Pinpoint the cell where the given text exists, returning its (X, Y) midpoint coordinate. 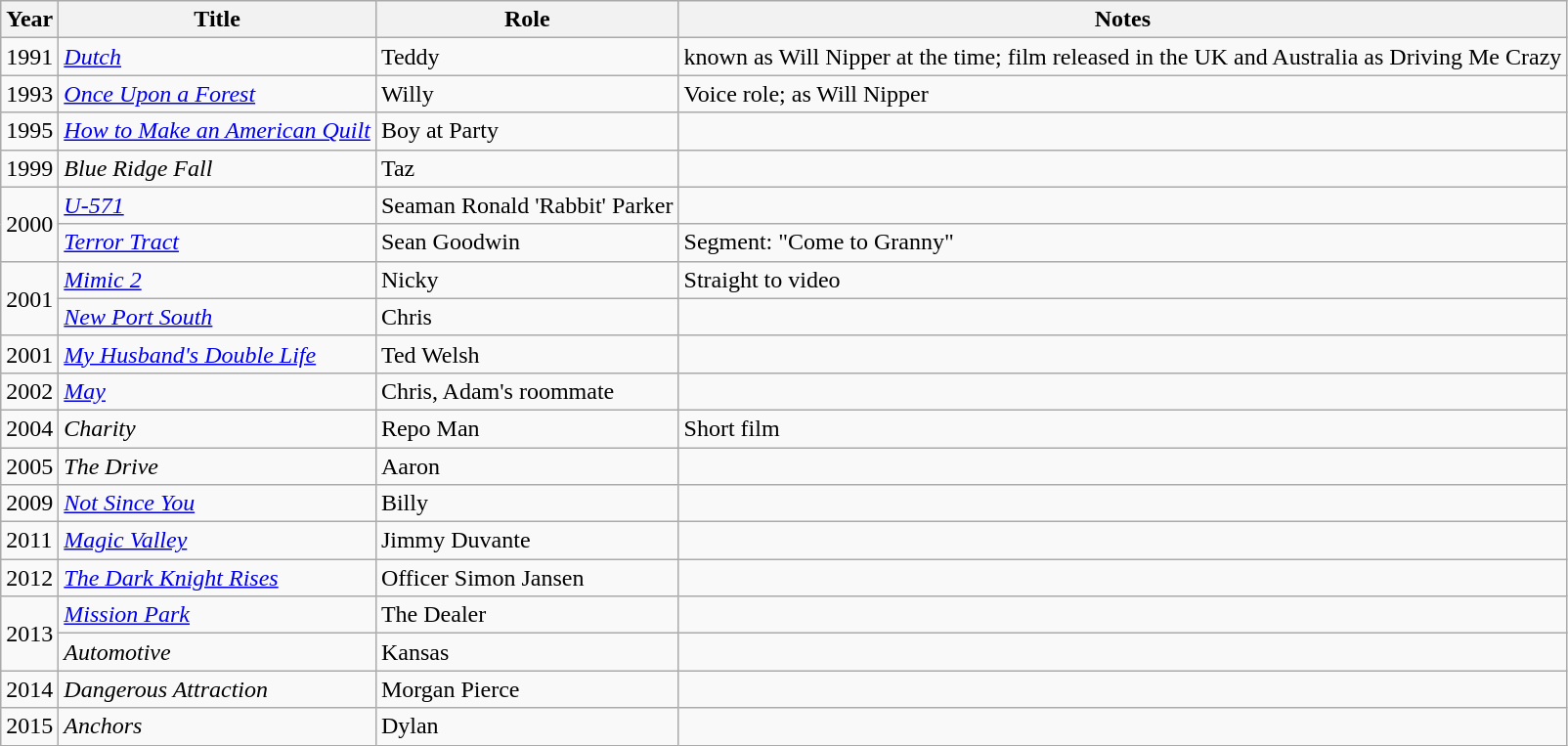
Officer Simon Jansen (527, 578)
New Port South (217, 317)
Automotive (217, 652)
1999 (29, 168)
Willy (527, 94)
The Drive (217, 466)
Jimmy Duvante (527, 541)
2002 (29, 391)
Repo Man (527, 428)
How to Make an American Quilt (217, 131)
2012 (29, 578)
2015 (29, 726)
Chris (527, 317)
The Dark Knight Rises (217, 578)
Dutch (217, 57)
Chris, Adam's roommate (527, 391)
2011 (29, 541)
Once Upon a Forest (217, 94)
1995 (29, 131)
The Dealer (527, 615)
Title (217, 20)
2013 (29, 634)
2009 (29, 504)
Teddy (527, 57)
Role (527, 20)
Straight to video (1122, 280)
Anchors (217, 726)
2014 (29, 689)
Voice role; as Will Nipper (1122, 94)
Charity (217, 428)
Sean Goodwin (527, 242)
Year (29, 20)
Seaman Ronald 'Rabbit' Parker (527, 205)
Taz (527, 168)
Morgan Pierce (527, 689)
Segment: "Come to Granny" (1122, 242)
My Husband's Double Life (217, 354)
Billy (527, 504)
Aaron (527, 466)
1993 (29, 94)
Boy at Party (527, 131)
2004 (29, 428)
Blue Ridge Fall (217, 168)
Notes (1122, 20)
2005 (29, 466)
1991 (29, 57)
Short film (1122, 428)
Kansas (527, 652)
U-571 (217, 205)
Nicky (527, 280)
Mission Park (217, 615)
Not Since You (217, 504)
Dylan (527, 726)
Dangerous Attraction (217, 689)
Terror Tract (217, 242)
May (217, 391)
Mimic 2 (217, 280)
Ted Welsh (527, 354)
Magic Valley (217, 541)
2000 (29, 224)
known as Will Nipper at the time; film released in the UK and Australia as Driving Me Crazy (1122, 57)
